Find where the given text appears and provide that cell's center as [x, y] coordinate. 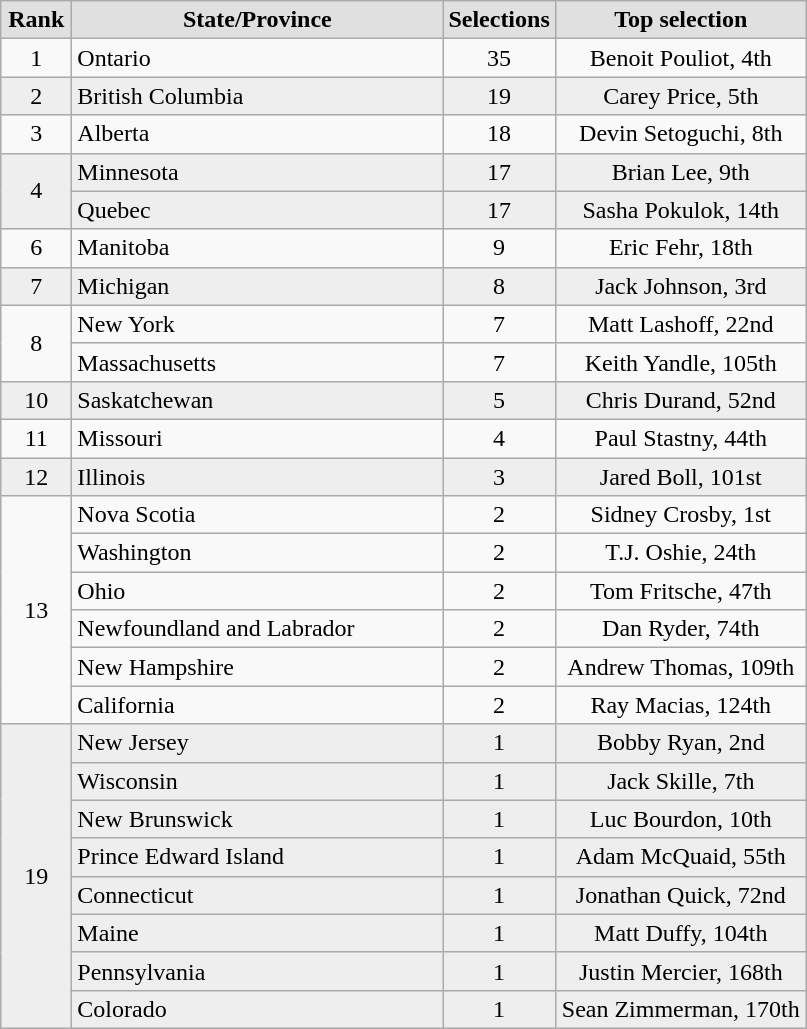
New Hampshire [258, 667]
Carey Price, 5th [680, 96]
13 [36, 610]
Jonathan Quick, 72nd [680, 895]
California [258, 705]
Devin Setoguchi, 8th [680, 134]
Brian Lee, 9th [680, 172]
Pennsylvania [258, 971]
Benoit Pouliot, 4th [680, 58]
Matt Duffy, 104th [680, 933]
Newfoundland and Labrador [258, 629]
British Columbia [258, 96]
Wisconsin [258, 781]
New York [258, 324]
Jack Skille, 7th [680, 781]
Sean Zimmerman, 170th [680, 1009]
Matt Lashoff, 22nd [680, 324]
Missouri [258, 438]
Connecticut [258, 895]
Tom Fritsche, 47th [680, 591]
Saskatchewan [258, 400]
Bobby Ryan, 2nd [680, 743]
Andrew Thomas, 109th [680, 667]
Sasha Pokulok, 14th [680, 210]
Ontario [258, 58]
10 [36, 400]
Washington [258, 553]
Top selection [680, 20]
New Brunswick [258, 819]
Michigan [258, 286]
Prince Edward Island [258, 857]
Massachusetts [258, 362]
Sidney Crosby, 1st [680, 515]
Luc Bourdon, 10th [680, 819]
Colorado [258, 1009]
Paul Stastny, 44th [680, 438]
Jack Johnson, 3rd [680, 286]
Maine [258, 933]
Dan Ryder, 74th [680, 629]
Eric Fehr, 18th [680, 248]
9 [499, 248]
Nova Scotia [258, 515]
Jared Boll, 101st [680, 477]
Ohio [258, 591]
T.J. Oshie, 24th [680, 553]
6 [36, 248]
12 [36, 477]
State/Province [258, 20]
5 [499, 400]
Chris Durand, 52nd [680, 400]
Selections [499, 20]
11 [36, 438]
Manitoba [258, 248]
Adam McQuaid, 55th [680, 857]
Rank [36, 20]
35 [499, 58]
Ray Macias, 124th [680, 705]
Justin Mercier, 168th [680, 971]
Minnesota [258, 172]
Keith Yandle, 105th [680, 362]
Illinois [258, 477]
New Jersey [258, 743]
Quebec [258, 210]
18 [499, 134]
Alberta [258, 134]
